Extract the [x, y] coordinate from the center of the cell holding the provided text.  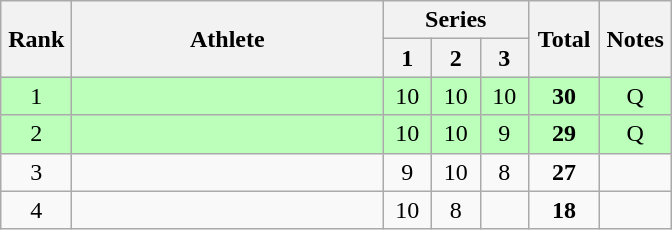
Notes [636, 39]
27 [564, 172]
4 [36, 210]
Rank [36, 39]
Athlete [228, 39]
30 [564, 96]
29 [564, 134]
Total [564, 39]
Series [456, 20]
18 [564, 210]
